Detect which cell encompasses the target text, then output its (X, Y) center coordinate. 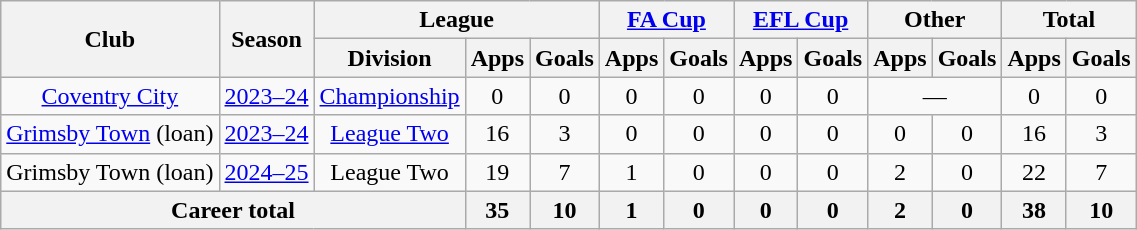
38 (1034, 210)
2024–25 (266, 172)
35 (497, 210)
— (935, 96)
22 (1034, 172)
19 (497, 172)
League (456, 20)
Total (1069, 20)
Division (390, 58)
Club (110, 39)
Coventry City (110, 96)
Other (935, 20)
EFL Cup (801, 20)
FA Cup (666, 20)
Career total (233, 210)
Season (266, 39)
Championship (390, 96)
